Output the (X, Y) coordinate of the center of the cell containing the given text.  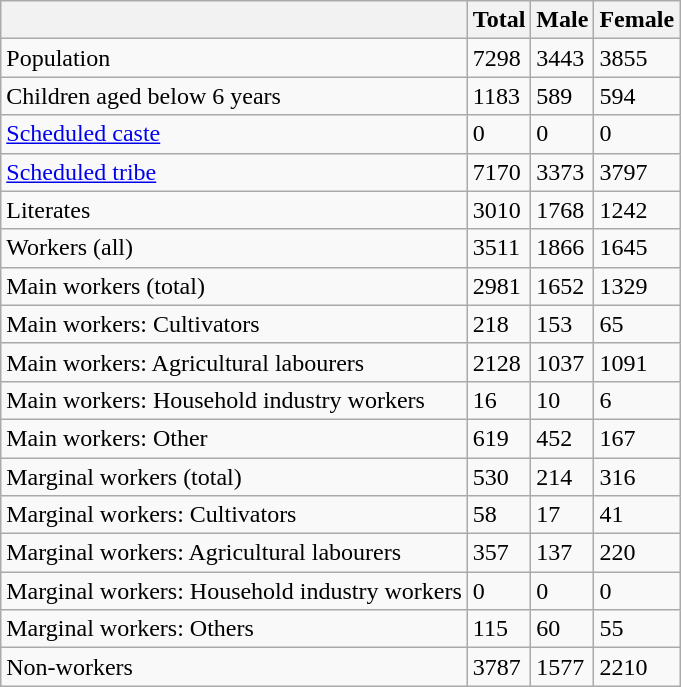
Male (562, 20)
7298 (499, 58)
Marginal workers: Household industry workers (234, 591)
7170 (499, 172)
1329 (637, 286)
115 (499, 629)
Main workers (total) (234, 286)
3855 (637, 58)
Non-workers (234, 667)
316 (637, 477)
1652 (562, 286)
137 (562, 553)
594 (637, 96)
3010 (499, 210)
10 (562, 400)
3443 (562, 58)
Main workers: Cultivators (234, 324)
2128 (499, 362)
Main workers: Other (234, 438)
220 (637, 553)
1091 (637, 362)
60 (562, 629)
1242 (637, 210)
Population (234, 58)
452 (562, 438)
1577 (562, 667)
6 (637, 400)
41 (637, 515)
Scheduled caste (234, 134)
619 (499, 438)
1768 (562, 210)
1183 (499, 96)
Marginal workers: Agricultural labourers (234, 553)
3797 (637, 172)
3511 (499, 248)
17 (562, 515)
Marginal workers (total) (234, 477)
Literates (234, 210)
Total (499, 20)
167 (637, 438)
530 (499, 477)
3787 (499, 667)
357 (499, 553)
16 (499, 400)
2210 (637, 667)
Marginal workers: Cultivators (234, 515)
1037 (562, 362)
214 (562, 477)
Main workers: Agricultural labourers (234, 362)
1866 (562, 248)
Female (637, 20)
2981 (499, 286)
153 (562, 324)
65 (637, 324)
Main workers: Household industry workers (234, 400)
Scheduled tribe (234, 172)
58 (499, 515)
1645 (637, 248)
Workers (all) (234, 248)
3373 (562, 172)
55 (637, 629)
Marginal workers: Others (234, 629)
218 (499, 324)
Children aged below 6 years (234, 96)
589 (562, 96)
